Output the [x, y] coordinate of the center of the cell containing the given text.  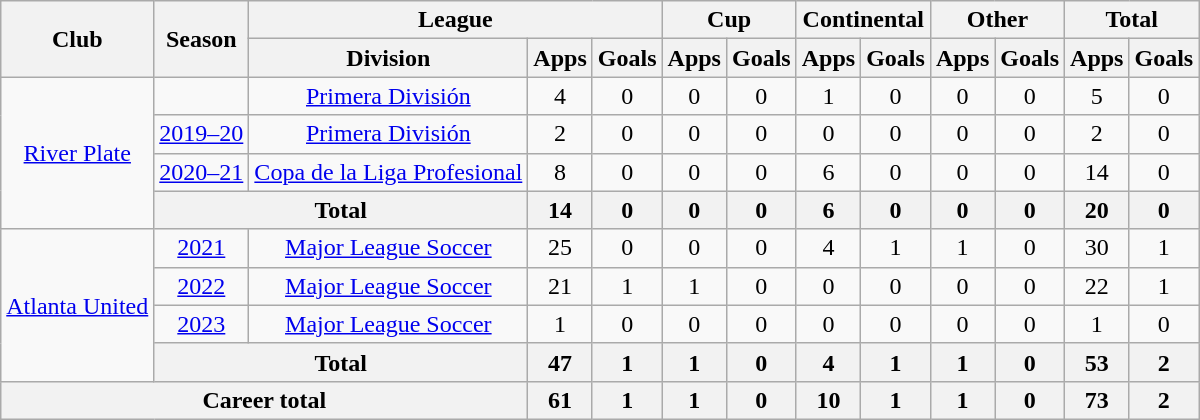
22 [1097, 286]
2020–21 [202, 172]
2022 [202, 286]
73 [1097, 400]
Other [997, 20]
Cup [729, 20]
Career total [264, 400]
Division [388, 58]
30 [1097, 248]
21 [560, 286]
Continental [863, 20]
Copa de la Liga Profesional [388, 172]
10 [828, 400]
Season [202, 39]
25 [560, 248]
5 [1097, 96]
River Plate [78, 153]
20 [1097, 210]
2023 [202, 324]
League [456, 20]
Club [78, 39]
8 [560, 172]
2021 [202, 248]
Atlanta United [78, 305]
53 [1097, 362]
47 [560, 362]
61 [560, 400]
2019–20 [202, 134]
